For the text-containing cell, return its midpoint in [x, y] coordinate format. 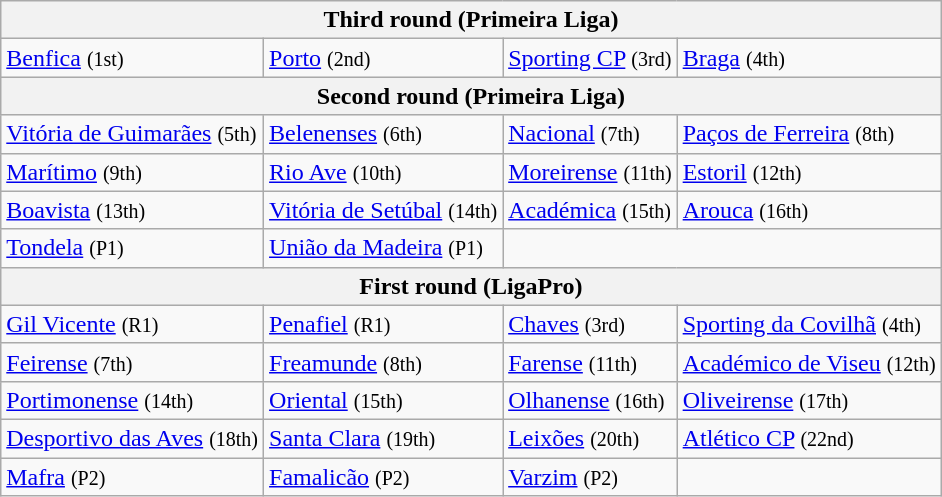
Braga (4th) [809, 58]
Penafiel (R1) [384, 324]
Portimonense (14th) [132, 400]
Desportivo das Aves (18th) [132, 438]
Estoril (12th) [809, 172]
Mafra (P2) [132, 477]
Santa Clara (19th) [384, 438]
Third round (Primeira Liga) [471, 20]
Second round (Primeira Liga) [471, 96]
Benfica (1st) [132, 58]
Paços de Ferreira (8th) [809, 134]
Oriental (15th) [384, 400]
Moreirense (11th) [590, 172]
Académica (15th) [590, 210]
Olhanense (16th) [590, 400]
Vitória de Setúbal (14th) [384, 210]
Gil Vicente (R1) [132, 324]
Marítimo (9th) [132, 172]
Varzim (P2) [590, 477]
Tondela (P1) [132, 248]
Boavista (13th) [132, 210]
First round (LigaPro) [471, 286]
Sporting CP (3rd) [590, 58]
Atlético CP (22nd) [809, 438]
Famalicão (P2) [384, 477]
Oliveirense (17th) [809, 400]
Farense (11th) [590, 362]
Sporting da Covilhã (4th) [809, 324]
Rio Ave (10th) [384, 172]
Vitória de Guimarães (5th) [132, 134]
Nacional (7th) [590, 134]
Chaves (3rd) [590, 324]
Freamunde (8th) [384, 362]
Feirense (7th) [132, 362]
Leixões (20th) [590, 438]
Porto (2nd) [384, 58]
União da Madeira (P1) [384, 248]
Arouca (16th) [809, 210]
Belenenses (6th) [384, 134]
Académico de Viseu (12th) [809, 362]
